Capture the cell that displays the provided text and extract its (X, Y) central coordinate. 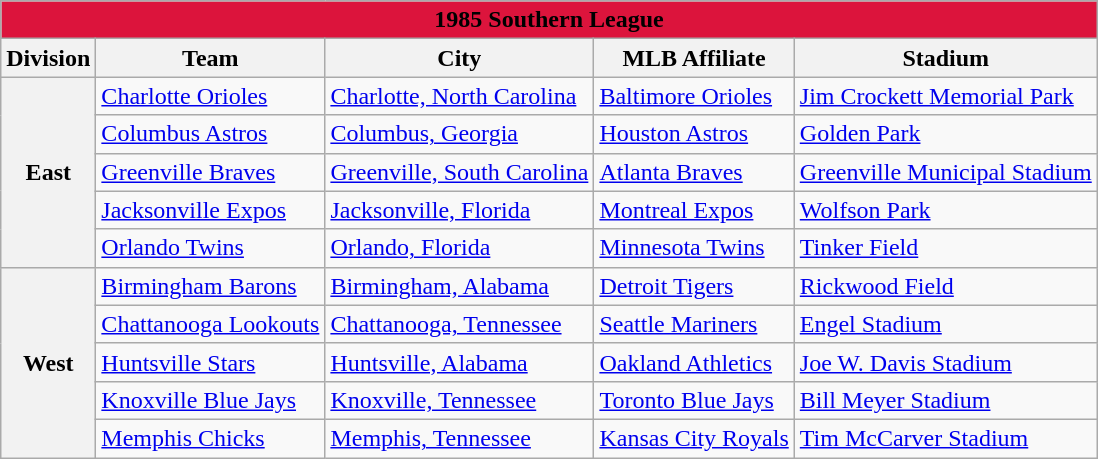
Team (210, 58)
West (48, 362)
Division (48, 58)
Baltimore Orioles (694, 96)
Jacksonville Expos (210, 210)
Memphis Chicks (210, 438)
Tim McCarver Stadium (946, 438)
Atlanta Braves (694, 172)
Huntsville Stars (210, 362)
Orlando Twins (210, 248)
Greenville Braves (210, 172)
Huntsville, Alabama (460, 362)
Houston Astros (694, 134)
Wolfson Park (946, 210)
Chattanooga, Tennessee (460, 324)
Montreal Expos (694, 210)
East (48, 172)
Columbus Astros (210, 134)
Jacksonville, Florida (460, 210)
Bill Meyer Stadium (946, 400)
Engel Stadium (946, 324)
Rickwood Field (946, 286)
Orlando, Florida (460, 248)
Joe W. Davis Stadium (946, 362)
Charlotte Orioles (210, 96)
Jim Crockett Memorial Park (946, 96)
Chattanooga Lookouts (210, 324)
Toronto Blue Jays (694, 400)
MLB Affiliate (694, 58)
Oakland Athletics (694, 362)
1985 Southern League (550, 20)
City (460, 58)
Stadium (946, 58)
Greenville, South Carolina (460, 172)
Columbus, Georgia (460, 134)
Minnesota Twins (694, 248)
Knoxville, Tennessee (460, 400)
Charlotte, North Carolina (460, 96)
Birmingham, Alabama (460, 286)
Greenville Municipal Stadium (946, 172)
Detroit Tigers (694, 286)
Knoxville Blue Jays (210, 400)
Golden Park (946, 134)
Memphis, Tennessee (460, 438)
Kansas City Royals (694, 438)
Seattle Mariners (694, 324)
Tinker Field (946, 248)
Birmingham Barons (210, 286)
